Search for the cell housing the specified text and yield its (x, y) center coordinate. 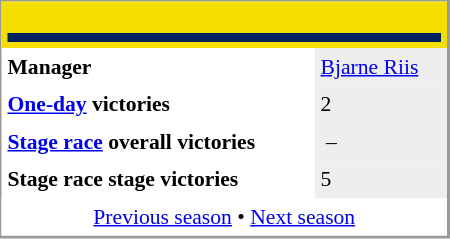
Bjarne Riis (381, 67)
One-day victories (158, 105)
Manager (158, 67)
2 (381, 105)
– (381, 142)
Stage race stage victories (158, 179)
Stage race overall victories (158, 142)
5 (381, 179)
Previous season • Next season (225, 217)
